Identify which cell holds the provided text, then report its [x, y] central coordinate. 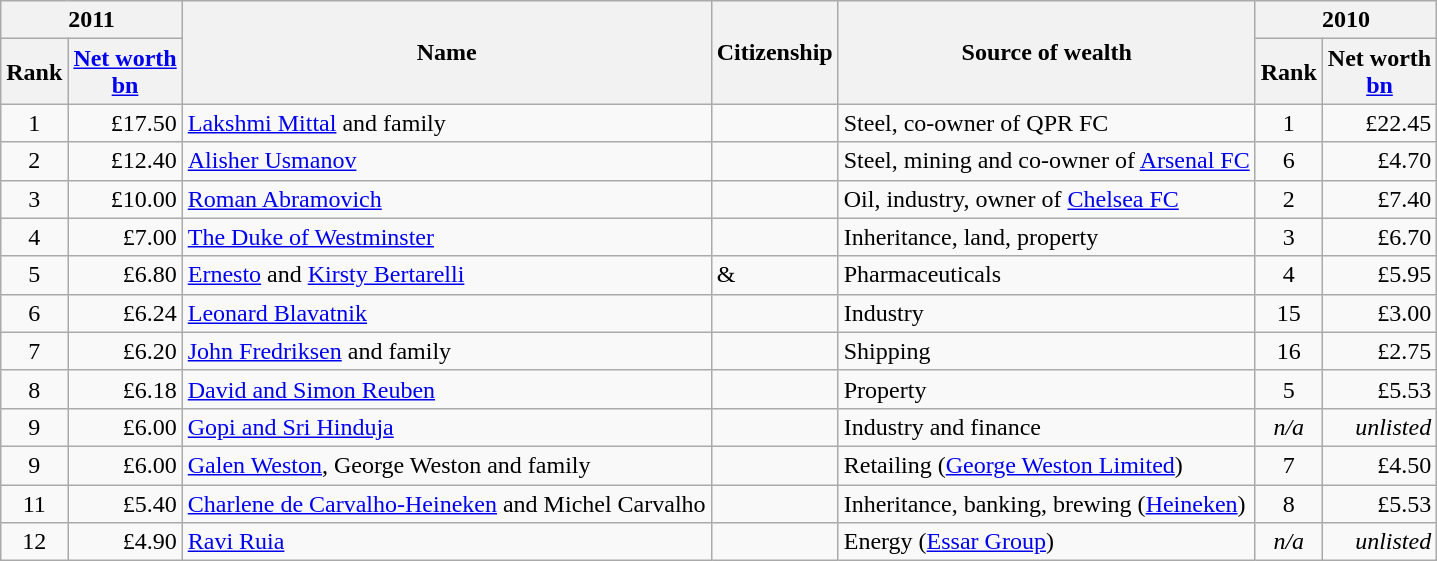
& [774, 275]
Ernesto and Kirsty Bertarelli [446, 275]
£5.95 [1379, 275]
£6.80 [125, 275]
£4.50 [1379, 465]
Gopi and Sri Hinduja [446, 427]
Lakshmi Mittal and family [446, 123]
£6.20 [125, 351]
£7.40 [1379, 199]
Property [1046, 389]
John Fredriksen and family [446, 351]
£17.50 [125, 123]
£3.00 [1379, 313]
Steel, co-owner of QPR FC [1046, 123]
Ravi Ruia [446, 542]
Shipping [1046, 351]
Charlene de Carvalho-Heineken and Michel Carvalho [446, 503]
£6.70 [1379, 237]
Leonard Blavatnik [446, 313]
2011 [92, 20]
£4.90 [125, 542]
Inheritance, land, property [1046, 237]
Roman Abramovich [446, 199]
Retailing (George Weston Limited) [1046, 465]
Citizenship [774, 52]
Energy (Essar Group) [1046, 542]
£6.24 [125, 313]
£6.18 [125, 389]
Inheritance, banking, brewing (Heineken) [1046, 503]
Galen Weston, George Weston and family [446, 465]
The Duke of Westminster [446, 237]
Source of wealth [1046, 52]
£4.70 [1379, 161]
16 [1288, 351]
£7.00 [125, 237]
£10.00 [125, 199]
Steel, mining and co-owner of Arsenal FC [1046, 161]
Pharmaceuticals [1046, 275]
2010 [1346, 20]
11 [34, 503]
£2.75 [1379, 351]
Name [446, 52]
Industry [1046, 313]
£5.40 [125, 503]
David and Simon Reuben [446, 389]
Oil, industry, owner of Chelsea FC [1046, 199]
£22.45 [1379, 123]
15 [1288, 313]
12 [34, 542]
£12.40 [125, 161]
Alisher Usmanov [446, 161]
Industry and finance [1046, 427]
